Extract the [x, y] coordinate from the center of the cell holding the provided text.  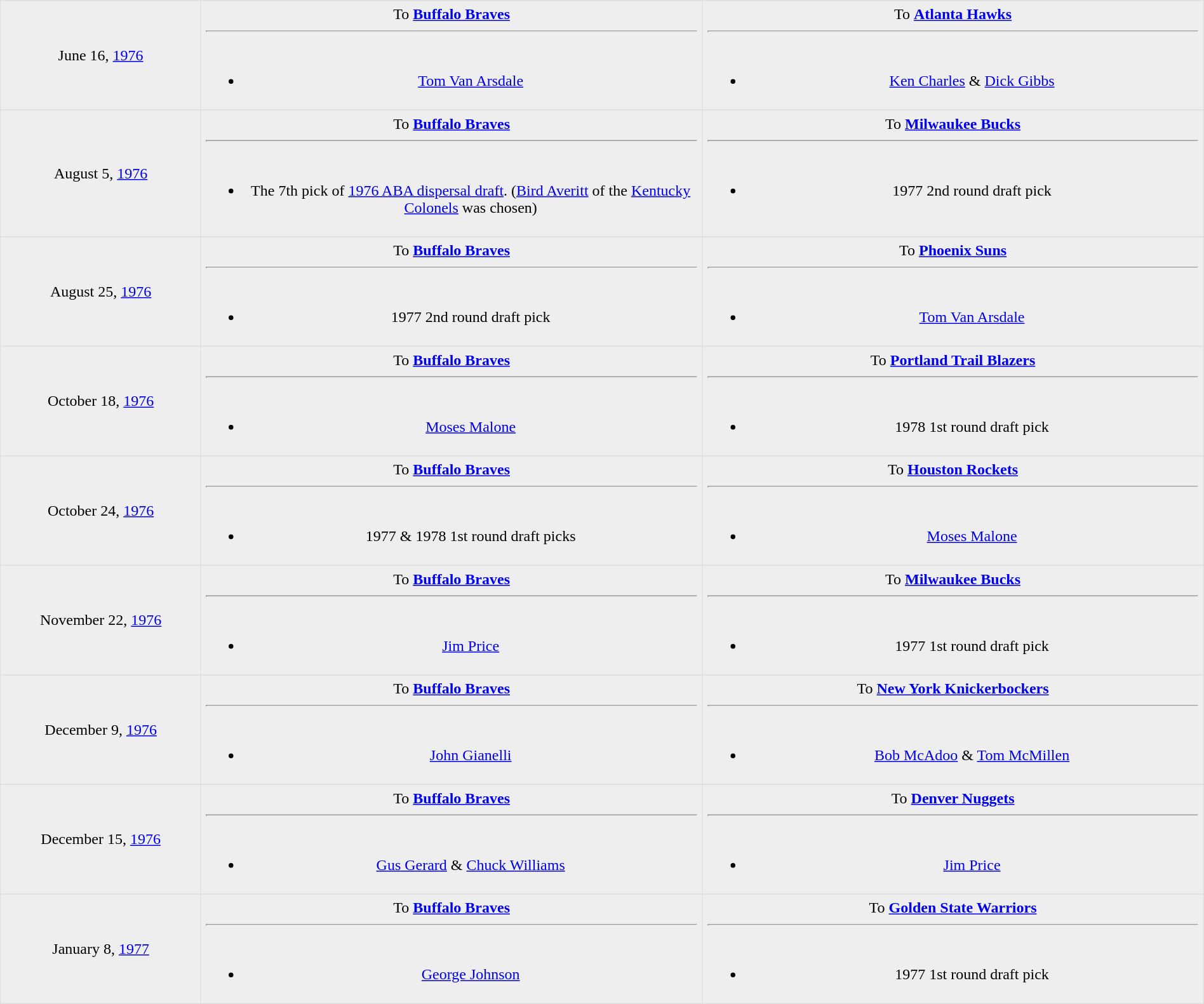
January 8, 1977 [101, 949]
To Buffalo BravesGeorge Johnson [451, 949]
To Golden State Warriors1977 1st round draft pick [953, 949]
August 25, 1976 [101, 291]
To Phoenix SunsTom Van Arsdale [953, 291]
To Buffalo BravesJohn Gianelli [451, 730]
October 18, 1976 [101, 401]
December 15, 1976 [101, 839]
To Buffalo Braves1977 & 1978 1st round draft picks [451, 511]
To Atlanta HawksKen Charles & Dick Gibbs [953, 55]
To Denver NuggetsJim Price [953, 839]
June 16, 1976 [101, 55]
To Buffalo BravesTom Van Arsdale [451, 55]
To Buffalo BravesMoses Malone [451, 401]
To Portland Trail Blazers1978 1st round draft pick [953, 401]
To New York KnickerbockersBob McAdoo & Tom McMillen [953, 730]
To Buffalo BravesGus Gerard & Chuck Williams [451, 839]
To Buffalo Braves1977 2nd round draft pick [451, 291]
To Milwaukee Bucks1977 1st round draft pick [953, 620]
To Buffalo BravesJim Price [451, 620]
To Buffalo BravesThe 7th pick of 1976 ABA dispersal draft. (Bird Averitt of the Kentucky Colonels was chosen) [451, 173]
November 22, 1976 [101, 620]
October 24, 1976 [101, 511]
August 5, 1976 [101, 173]
To Milwaukee Bucks1977 2nd round draft pick [953, 173]
To Houston RocketsMoses Malone [953, 511]
December 9, 1976 [101, 730]
